Provide the (X, Y) coordinate of the cell's center where the given text is located.  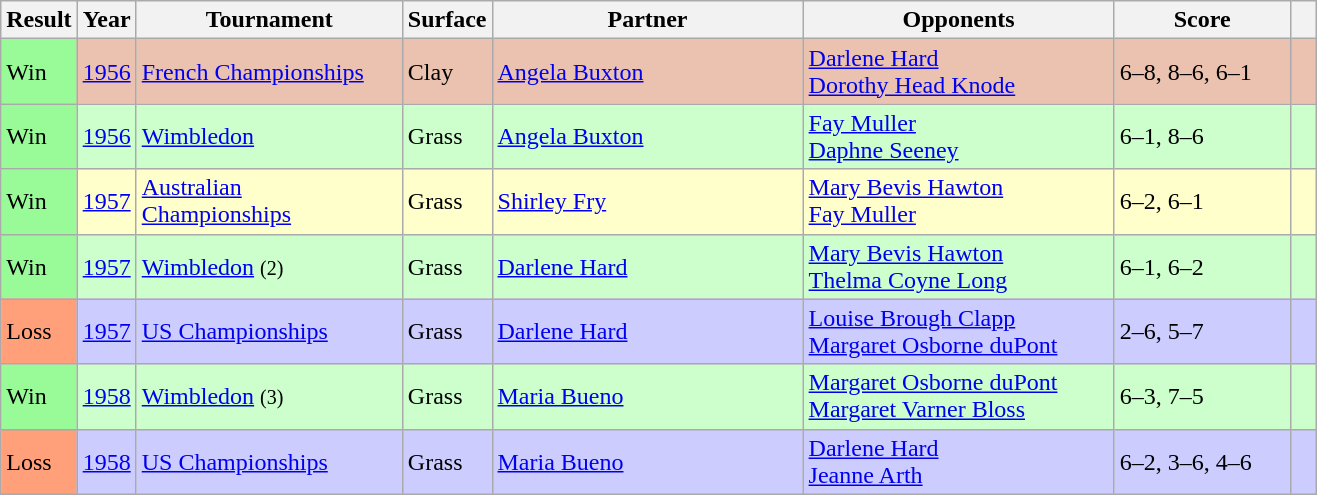
6–2, 6–1 (1202, 202)
Louise Brough Clapp Margaret Osborne duPont (958, 332)
6–1, 8–6 (1202, 136)
Surface (447, 20)
Score (1202, 20)
Darlene Hard Dorothy Head Knode (958, 72)
Shirley Fry (648, 202)
Year (106, 20)
Partner (648, 20)
Mary Bevis Hawton Thelma Coyne Long (958, 266)
2–6, 5–7 (1202, 332)
Fay Muller Daphne Seeney (958, 136)
Tournament (269, 20)
Darlene Hard Jeanne Arth (958, 462)
Result (39, 20)
6–8, 8–6, 6–1 (1202, 72)
Wimbledon (2) (269, 266)
Australian Championships (269, 202)
Clay (447, 72)
Wimbledon (269, 136)
Mary Bevis Hawton Fay Muller (958, 202)
6–2, 3–6, 4–6 (1202, 462)
Opponents (958, 20)
Margaret Osborne duPont Margaret Varner Bloss (958, 396)
French Championships (269, 72)
Wimbledon (3) (269, 396)
6–3, 7–5 (1202, 396)
6–1, 6–2 (1202, 266)
